Search for the cell housing the specified text and yield its [X, Y] center coordinate. 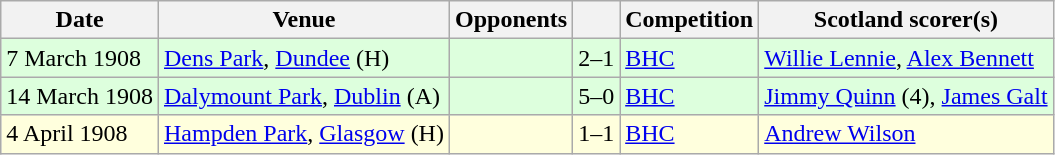
Competition [690, 20]
Venue [304, 20]
4 April 1908 [80, 134]
Jimmy Quinn (4), James Galt [906, 96]
Scotland scorer(s) [906, 20]
2–1 [596, 58]
14 March 1908 [80, 96]
Opponents [510, 20]
Dens Park, Dundee (H) [304, 58]
1–1 [596, 134]
Hampden Park, Glasgow (H) [304, 134]
Dalymount Park, Dublin (A) [304, 96]
Andrew Wilson [906, 134]
Date [80, 20]
7 March 1908 [80, 58]
Willie Lennie, Alex Bennett [906, 58]
5–0 [596, 96]
